Capture the cell that displays the provided text and extract its (x, y) central coordinate. 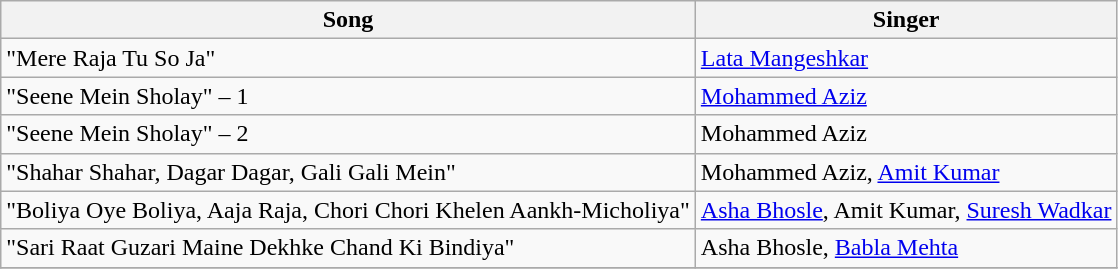
"Mere Raja Tu So Ja" (348, 58)
Singer (906, 20)
"Shahar Shahar, Dagar Dagar, Gali Gali Mein" (348, 172)
Asha Bhosle, Babla Mehta (906, 248)
Lata Mangeshkar (906, 58)
"Sari Raat Guzari Maine Dekhke Chand Ki Bindiya" (348, 248)
"Seene Mein Sholay" – 1 (348, 96)
"Boliya Oye Boliya, Aaja Raja, Chori Chori Khelen Aankh-Micholiya" (348, 210)
Mohammed Aziz, Amit Kumar (906, 172)
Asha Bhosle, Amit Kumar, Suresh Wadkar (906, 210)
"Seene Mein Sholay" – 2 (348, 134)
Song (348, 20)
